Return the (X, Y) coordinate for the center point of the cell that contains the specified text.  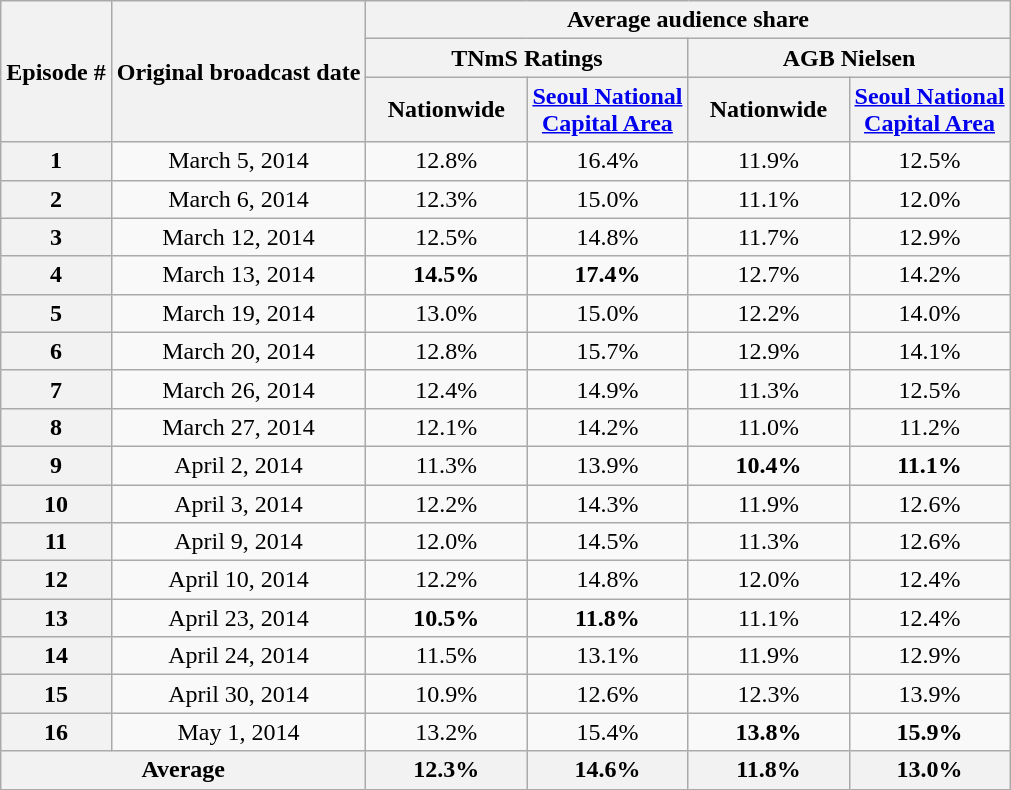
17.4% (608, 275)
12 (56, 580)
2 (56, 199)
Average audience share (688, 20)
15.9% (930, 732)
11.2% (930, 427)
April 3, 2014 (238, 503)
14.9% (608, 389)
10.9% (446, 694)
13.8% (768, 732)
March 19, 2014 (238, 313)
16 (56, 732)
April 23, 2014 (238, 618)
6 (56, 351)
14 (56, 656)
15 (56, 694)
Episode # (56, 72)
April 30, 2014 (238, 694)
March 5, 2014 (238, 161)
9 (56, 465)
10.4% (768, 465)
April 24, 2014 (238, 656)
March 20, 2014 (238, 351)
7 (56, 389)
11 (56, 542)
March 27, 2014 (238, 427)
Average (184, 770)
13 (56, 618)
8 (56, 427)
14.6% (608, 770)
March 6, 2014 (238, 199)
April 10, 2014 (238, 580)
3 (56, 237)
14.3% (608, 503)
15.7% (608, 351)
5 (56, 313)
11.0% (768, 427)
4 (56, 275)
13.2% (446, 732)
March 12, 2014 (238, 237)
10 (56, 503)
March 13, 2014 (238, 275)
12.1% (446, 427)
15.4% (608, 732)
TNmS Ratings (527, 58)
10.5% (446, 618)
11.7% (768, 237)
March 26, 2014 (238, 389)
13.1% (608, 656)
16.4% (608, 161)
Original broadcast date (238, 72)
May 1, 2014 (238, 732)
April 9, 2014 (238, 542)
11.5% (446, 656)
14.0% (930, 313)
1 (56, 161)
AGB Nielsen (849, 58)
April 2, 2014 (238, 465)
14.1% (930, 351)
12.7% (768, 275)
